Detect which cell encompasses the target text, then output its [x, y] center coordinate. 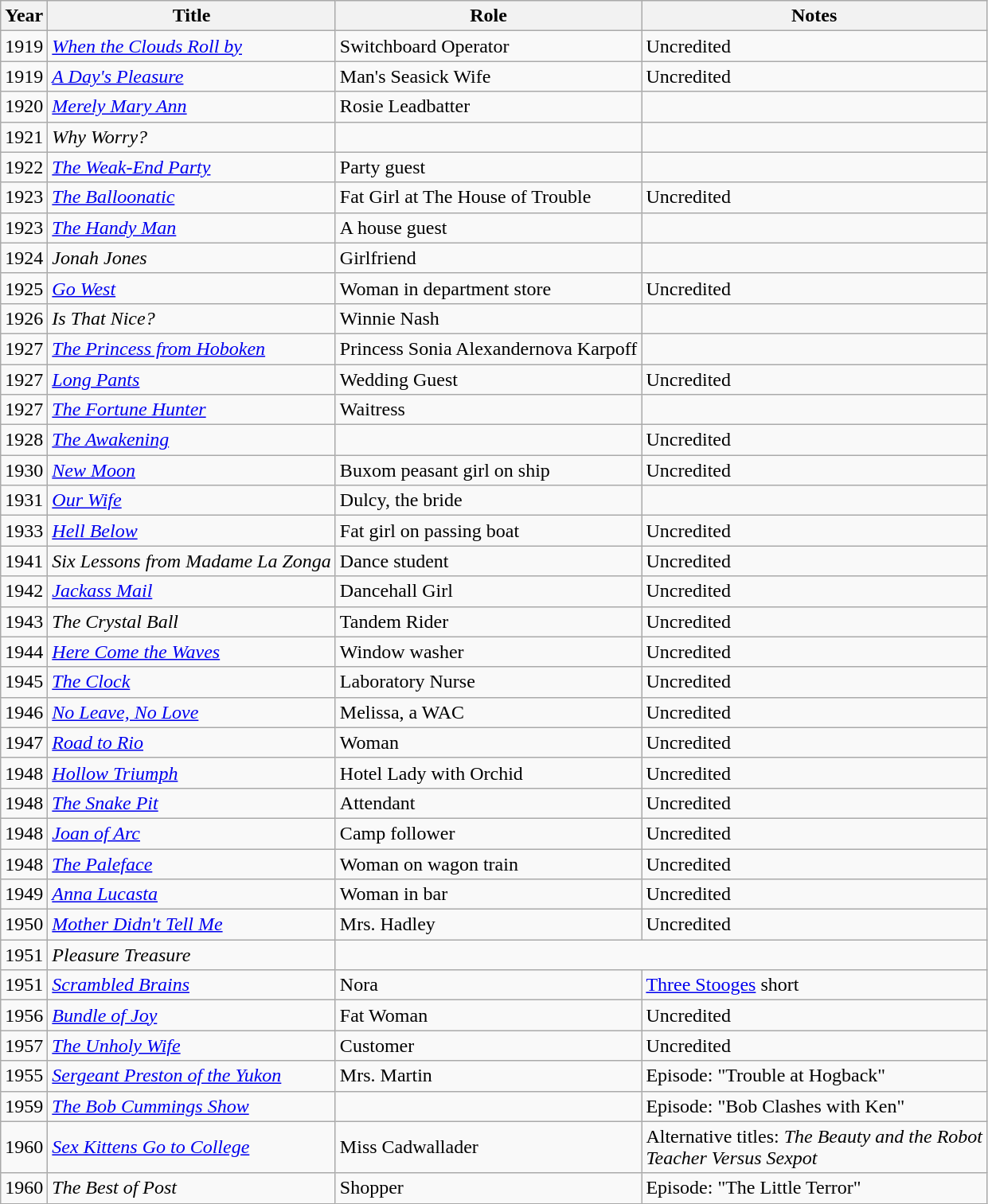
Party guest [489, 167]
Shopper [489, 1188]
Alternative titles: The Beauty and the RobotTeacher Versus Sexpot [814, 1148]
Attendant [489, 803]
Mrs. Martin [489, 1076]
The Paleface [192, 863]
The Clock [192, 682]
Mother Didn't Tell Me [192, 925]
1925 [24, 288]
Hollow Triumph [192, 773]
1931 [24, 501]
The Handy Man [192, 228]
1944 [24, 652]
Camp follower [489, 833]
Anna Lucasta [192, 894]
The Princess from Hoboken [192, 349]
New Moon [192, 470]
Woman on wagon train [489, 863]
Role [489, 16]
1926 [24, 318]
The Weak-End Party [192, 167]
Customer [489, 1046]
1941 [24, 561]
1928 [24, 440]
1933 [24, 531]
1930 [24, 470]
Man's Seasick Wife [489, 76]
Bundle of Joy [192, 1015]
Rosie Leadbatter [489, 107]
Episode: "The Little Terror" [814, 1188]
Woman in bar [489, 894]
Hotel Lady with Orchid [489, 773]
Switchboard Operator [489, 46]
Notes [814, 16]
Episode: "Trouble at Hogback" [814, 1076]
Buxom peasant girl on ship [489, 470]
Waitress [489, 410]
Fat Woman [489, 1015]
Joan of Arc [192, 833]
Dancehall Girl [489, 591]
Merely Mary Ann [192, 107]
Mrs. Hadley [489, 925]
1956 [24, 1015]
Melissa, a WAC [489, 712]
Pleasure Treasure [192, 955]
The Bob Cummings Show [192, 1106]
1957 [24, 1046]
When the Clouds Roll by [192, 46]
Miss Cadwallader [489, 1148]
1922 [24, 167]
1955 [24, 1076]
Road to Rio [192, 742]
Scrambled Brains [192, 985]
Princess Sonia Alexandernova Karpoff [489, 349]
Three Stooges short [814, 985]
Jackass Mail [192, 591]
No Leave, No Love [192, 712]
Nora [489, 985]
The Fortune Hunter [192, 410]
Woman [489, 742]
Woman in department store [489, 288]
Dance student [489, 561]
1959 [24, 1106]
Laboratory Nurse [489, 682]
1945 [24, 682]
Title [192, 16]
The Balloonatic [192, 197]
Winnie Nash [489, 318]
The Best of Post [192, 1188]
Jonah Jones [192, 258]
Tandem Rider [489, 621]
1947 [24, 742]
1943 [24, 621]
Our Wife [192, 501]
1924 [24, 258]
1921 [24, 137]
Girlfriend [489, 258]
Episode: "Bob Clashes with Ken" [814, 1106]
Sex Kittens Go to College [192, 1148]
Wedding Guest [489, 380]
The Snake Pit [192, 803]
1920 [24, 107]
1946 [24, 712]
Year [24, 16]
Go West [192, 288]
Dulcy, the bride [489, 501]
The Crystal Ball [192, 621]
Sergeant Preston of the Yukon [192, 1076]
Window washer [489, 652]
1949 [24, 894]
The Unholy Wife [192, 1046]
Fat Girl at The House of Trouble [489, 197]
1942 [24, 591]
A house guest [489, 228]
The Awakening [192, 440]
Fat girl on passing boat [489, 531]
Is That Nice? [192, 318]
Long Pants [192, 380]
Why Worry? [192, 137]
A Day's Pleasure [192, 76]
Six Lessons from Madame La Zonga [192, 561]
Hell Below [192, 531]
1950 [24, 925]
Here Come the Waves [192, 652]
